Find where the given text appears and provide that cell's center as [X, Y] coordinate. 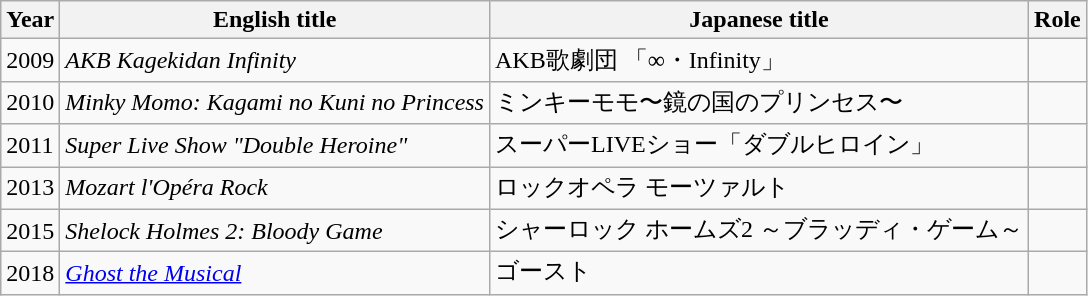
AKB Kagekidan Infinity [275, 60]
Super Live Show "Double Heroine" [275, 146]
シャーロック ホームズ2 ～ブラッディ・ゲーム～ [758, 230]
2018 [30, 274]
スーパーLIVEショー「ダブルヒロイン」 [758, 146]
English title [275, 20]
Role [1058, 20]
Ghost the Musical [275, 274]
Japanese title [758, 20]
Mozart l'Opéra Rock [275, 188]
Minky Momo: Kagami no Kuni no Princess [275, 102]
ミンキーモモ〜鏡の国のプリンセス〜 [758, 102]
AKB歌劇団 「∞・Infinity」 [758, 60]
Shelock Holmes 2: Bloody Game [275, 230]
2013 [30, 188]
2015 [30, 230]
2010 [30, 102]
2011 [30, 146]
ゴースト [758, 274]
2009 [30, 60]
Year [30, 20]
ロックオペラ モーツァルト [758, 188]
